Provide the (X, Y) coordinate of the cell's center where the given text is located.  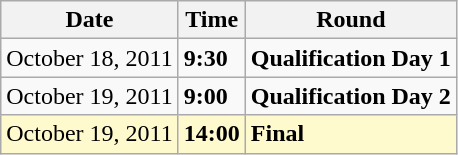
9:30 (212, 58)
Date (90, 20)
Qualification Day 2 (350, 96)
Final (350, 134)
Time (212, 20)
9:00 (212, 96)
Round (350, 20)
Qualification Day 1 (350, 58)
October 18, 2011 (90, 58)
14:00 (212, 134)
